From the cell containing the given text, extract its center point as (X, Y) coordinate. 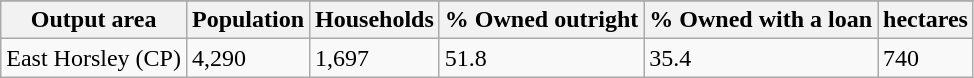
1,697 (375, 58)
51.8 (541, 58)
Households (375, 20)
35.4 (761, 58)
Output area (94, 20)
740 (926, 58)
% Owned outright (541, 20)
4,290 (248, 58)
East Horsley (CP) (94, 58)
hectares (926, 20)
% Owned with a loan (761, 20)
Population (248, 20)
